Provide the (X, Y) coordinate of the cell's center where the given text is located.  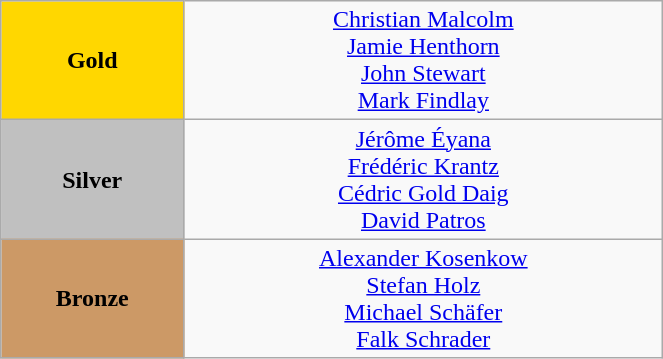
Silver (92, 180)
Alexander KosenkowStefan HolzMichael SchäferFalk Schrader (424, 298)
Jérôme ÉyanaFrédéric KrantzCédric Gold DaigDavid Patros (424, 180)
Christian MalcolmJamie HenthornJohn StewartMark Findlay (424, 60)
Bronze (92, 298)
Gold (92, 60)
